Output the [X, Y] coordinate of the center of the cell containing the given text.  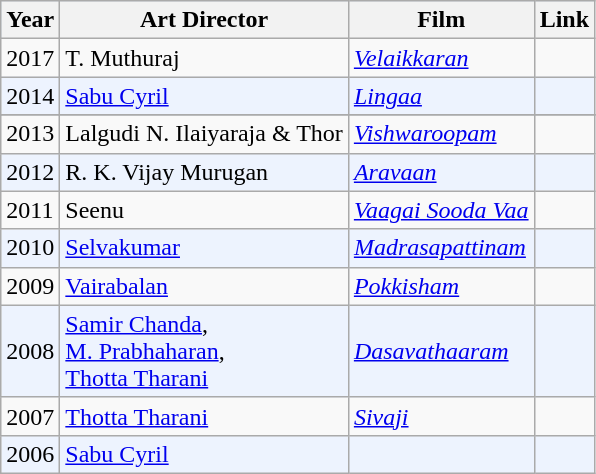
Samir Chanda, M. Prabhaharan,Thotta Tharani [204, 351]
T. Muthuraj [204, 58]
Vishwaroopam [441, 134]
Selvakumar [204, 248]
Thotta Tharani [204, 416]
2013 [30, 134]
2012 [30, 172]
2008 [30, 351]
Film [441, 20]
Madrasapattinam [441, 248]
Seenu [204, 210]
Pokkisham [441, 286]
Aravaan [441, 172]
Lalgudi N. Ilaiyaraja & Thor [204, 134]
Velaikkaran [441, 58]
2014 [30, 96]
2009 [30, 286]
Sivaji [441, 416]
Year [30, 20]
2006 [30, 454]
Art Director [204, 20]
Vaagai Sooda Vaa [441, 210]
Lingaa [441, 96]
Link [564, 20]
Vairabalan [204, 286]
2007 [30, 416]
R. K. Vijay Murugan [204, 172]
2017 [30, 58]
Dasavathaaram [441, 351]
2010 [30, 248]
2011 [30, 210]
